Pinpoint the cell where the given text exists, returning its [x, y] midpoint coordinate. 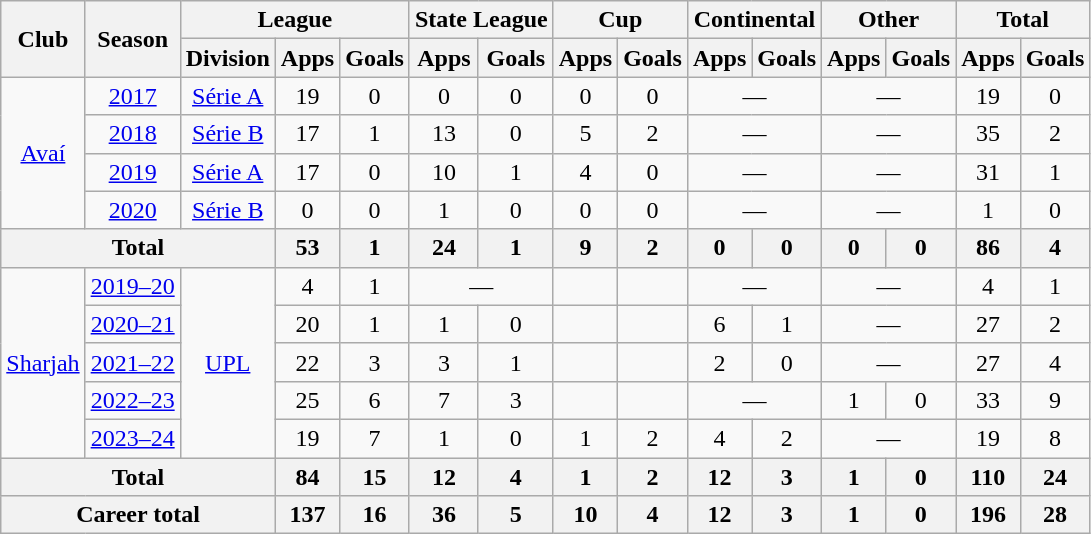
2020–21 [132, 324]
Avaí [43, 153]
33 [988, 400]
Career total [138, 515]
2022–23 [132, 400]
196 [988, 515]
UPL [228, 362]
137 [307, 515]
110 [988, 477]
Continental [754, 20]
53 [307, 248]
8 [1055, 438]
36 [444, 515]
2019 [132, 172]
League [294, 20]
State League [481, 20]
Club [43, 39]
Division [228, 58]
2020 [132, 210]
84 [307, 477]
2018 [132, 134]
2019–20 [132, 286]
2021–22 [132, 362]
15 [375, 477]
Other [889, 20]
13 [444, 134]
16 [375, 515]
Sharjah [43, 362]
Season [132, 39]
28 [1055, 515]
35 [988, 134]
86 [988, 248]
25 [307, 400]
Cup [620, 20]
2023–24 [132, 438]
22 [307, 362]
2017 [132, 96]
20 [307, 324]
31 [988, 172]
